For the text-containing cell, return its midpoint in [x, y] coordinate format. 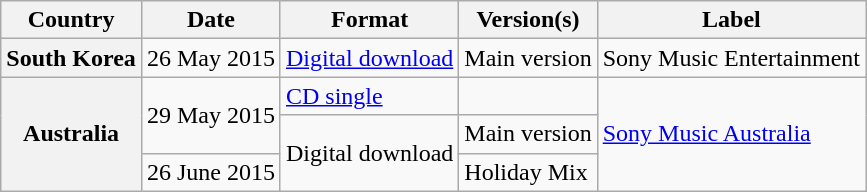
Format [369, 20]
Holiday Mix [528, 172]
Country [72, 20]
26 June 2015 [210, 172]
29 May 2015 [210, 115]
Label [731, 20]
Version(s) [528, 20]
Sony Music Entertainment [731, 58]
Australia [72, 134]
26 May 2015 [210, 58]
Sony Music Australia [731, 134]
CD single [369, 96]
Date [210, 20]
South Korea [72, 58]
